Output the (x, y) coordinate of the center of the cell containing the given text.  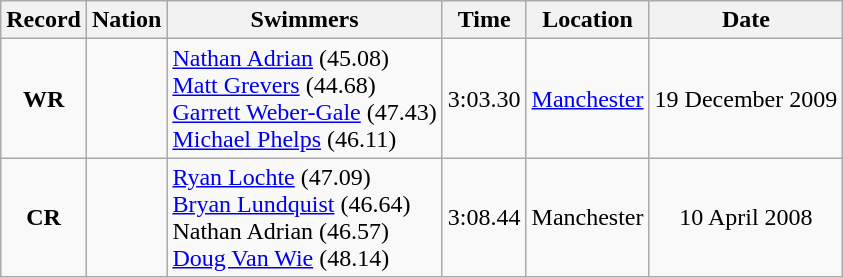
19 December 2009 (746, 98)
Ryan Lochte (47.09)Bryan Lundquist (46.64)Nathan Adrian (46.57)Doug Van Wie (48.14) (304, 218)
3:03.30 (484, 98)
Nathan Adrian (45.08)Matt Grevers (44.68)Garrett Weber-Gale (47.43)Michael Phelps (46.11) (304, 98)
Nation (126, 20)
Record (44, 20)
Time (484, 20)
CR (44, 218)
Date (746, 20)
Location (588, 20)
Swimmers (304, 20)
3:08.44 (484, 218)
10 April 2008 (746, 218)
WR (44, 98)
